Pinpoint the cell where the given text exists, returning its (x, y) midpoint coordinate. 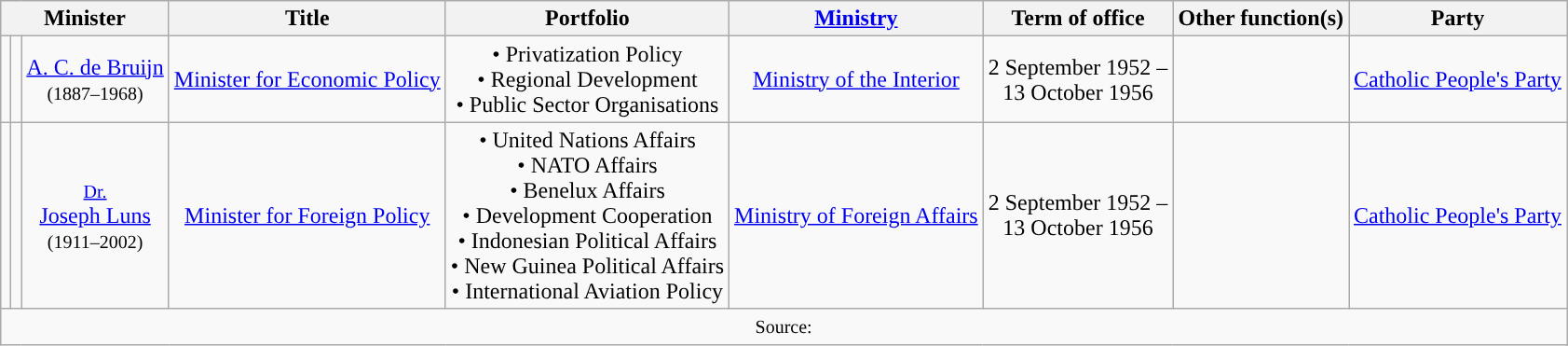
Minister for Foreign Policy (307, 215)
Ministry of the Interior (857, 79)
Party (1458, 19)
Source: (784, 326)
Title (307, 19)
Portfolio (587, 19)
Term of office (1078, 19)
Minister for Economic Policy (307, 79)
Dr. Joseph Luns (1911–2002) (95, 215)
• Privatization Policy • Regional Development • Public Sector Organisations (587, 79)
Ministry of Foreign Affairs (857, 215)
Ministry (857, 19)
Minister (86, 19)
A. C. de Bruijn (1887–1968) (95, 79)
Other function(s) (1261, 19)
